Return the (x, y) coordinate for the center point of the cell that contains the specified text.  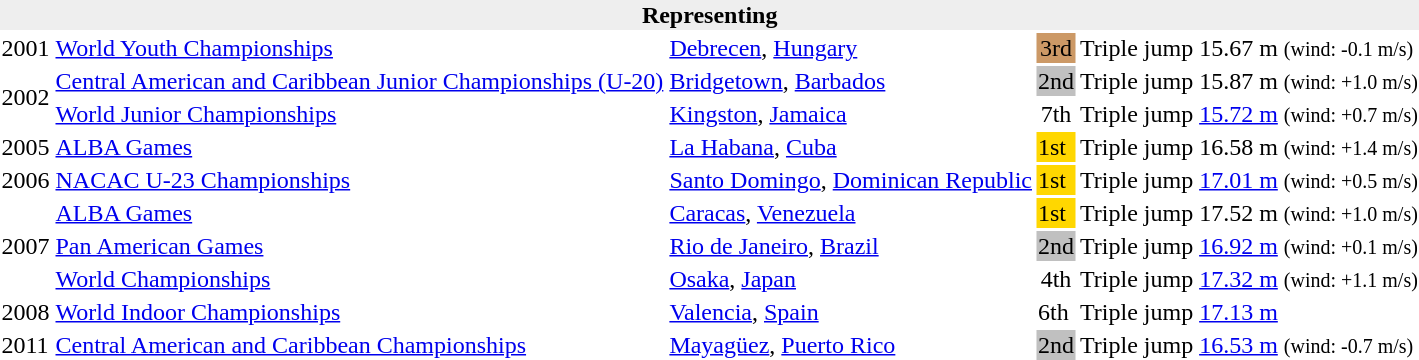
World Youth Championships (360, 48)
Kingston, Jamaica (851, 114)
7th (1056, 114)
2007 (26, 246)
World Indoor Championships (360, 312)
Caracas, Venezuela (851, 213)
2001 (26, 48)
Pan American Games (360, 246)
Debrecen, Hungary (851, 48)
Mayagüez, Puerto Rico (851, 345)
Central American and Caribbean Junior Championships (U-20) (360, 81)
2006 (26, 180)
Central American and Caribbean Championships (360, 345)
Valencia, Spain (851, 312)
6th (1056, 312)
NACAC U-23 Championships (360, 180)
2005 (26, 147)
World Junior Championships (360, 114)
2008 (26, 312)
La Habana, Cuba (851, 147)
World Championships (360, 279)
Representing (710, 15)
Bridgetown, Barbados (851, 81)
2002 (26, 98)
2011 (26, 345)
Osaka, Japan (851, 279)
4th (1056, 279)
Rio de Janeiro, Brazil (851, 246)
Santo Domingo, Dominican Republic (851, 180)
3rd (1056, 48)
